Capture the cell that displays the provided text and extract its (x, y) central coordinate. 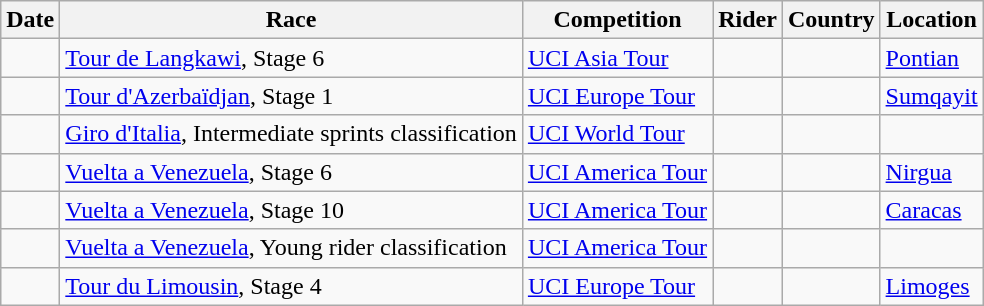
Vuelta a Venezuela, Stage 10 (292, 210)
Pontian (932, 58)
Date (30, 20)
UCI Asia Tour (617, 58)
Race (292, 20)
Sumqayit (932, 96)
Caracas (932, 210)
Country (831, 20)
Giro d'Italia, Intermediate sprints classification (292, 134)
Tour d'Azerbaïdjan, Stage 1 (292, 96)
Vuelta a Venezuela, Stage 6 (292, 172)
Rider (748, 20)
Competition (617, 20)
Location (932, 20)
Tour de Langkawi, Stage 6 (292, 58)
Nirgua (932, 172)
UCI World Tour (617, 134)
Tour du Limousin, Stage 4 (292, 286)
Limoges (932, 286)
Vuelta a Venezuela, Young rider classification (292, 248)
